Output the [x, y] coordinate of the center of the cell containing the given text.  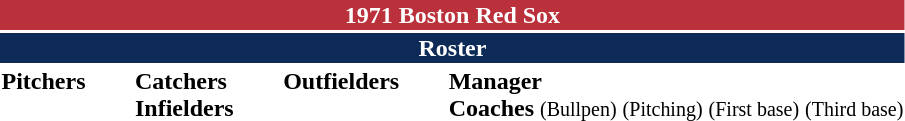
1971 Boston Red Sox [452, 15]
Roster [452, 48]
